Return the [x, y] coordinate for the center point of the cell that contains the specified text.  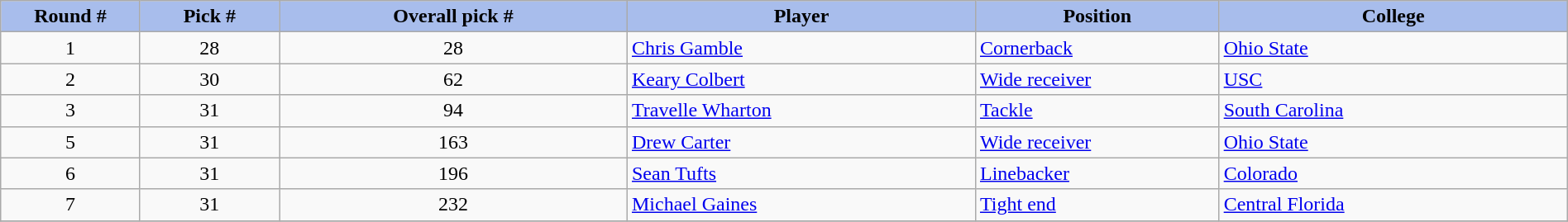
Pick # [209, 17]
7 [70, 205]
Central Florida [1393, 205]
Michael Gaines [801, 205]
196 [453, 173]
Overall pick # [453, 17]
Drew Carter [801, 142]
Linebacker [1097, 173]
1 [70, 48]
Chris Gamble [801, 48]
Position [1097, 17]
USC [1393, 79]
232 [453, 205]
Keary Colbert [801, 79]
Tackle [1097, 111]
Player [801, 17]
Tight end [1097, 205]
Travelle Wharton [801, 111]
62 [453, 79]
Sean Tufts [801, 173]
163 [453, 142]
Cornerback [1097, 48]
94 [453, 111]
College [1393, 17]
South Carolina [1393, 111]
2 [70, 79]
Round # [70, 17]
30 [209, 79]
Colorado [1393, 173]
5 [70, 142]
3 [70, 111]
6 [70, 173]
